Locate the cell with the specified text and output its [x, y] center coordinate. 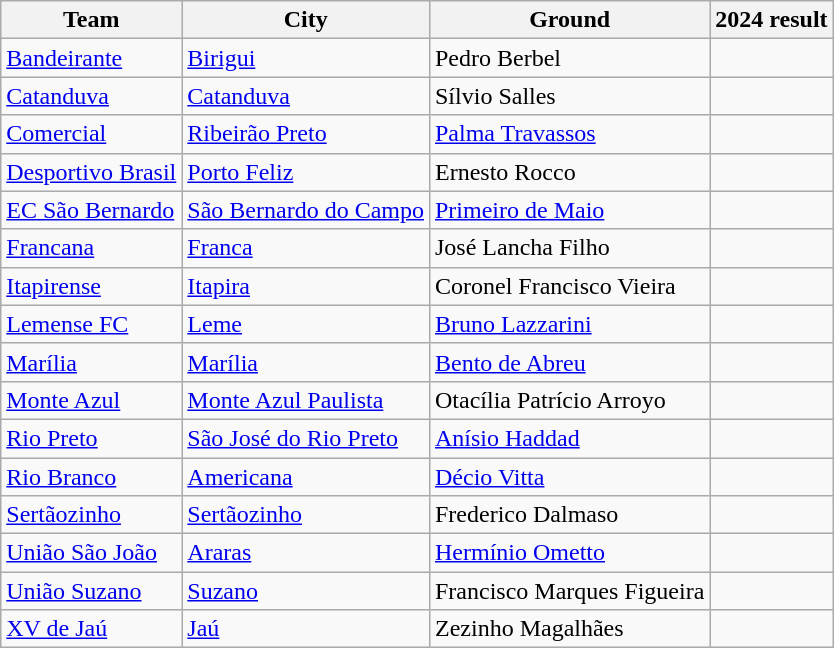
Ground [569, 20]
Monte Azul [92, 400]
Coronel Francisco Vieira [569, 286]
Sílvio Salles [569, 96]
Bento de Abreu [569, 362]
Bruno Lazzarini [569, 324]
Desportivo Brasil [92, 172]
Rio Preto [92, 438]
Bandeirante [92, 58]
Otacília Patrício Arroyo [569, 400]
Americana [306, 477]
Francana [92, 248]
Zezinho Magalhães [569, 629]
Leme [306, 324]
EC São Bernardo [92, 210]
Hermínio Ometto [569, 553]
Team [92, 20]
Birigui [306, 58]
Francisco Marques Figueira [569, 591]
Franca [306, 248]
Lemense FC [92, 324]
Ribeirão Preto [306, 134]
Anísio Haddad [569, 438]
2024 result [772, 20]
José Lancha Filho [569, 248]
Araras [306, 553]
São José do Rio Preto [306, 438]
City [306, 20]
Itapira [306, 286]
Primeiro de Maio [569, 210]
União São João [92, 553]
Rio Branco [92, 477]
Pedro Berbel [569, 58]
Itapirense [92, 286]
Monte Azul Paulista [306, 400]
São Bernardo do Campo [306, 210]
XV de Jaú [92, 629]
Décio Vitta [569, 477]
Palma Travassos [569, 134]
Frederico Dalmaso [569, 515]
Jaú [306, 629]
União Suzano [92, 591]
Ernesto Rocco [569, 172]
Suzano [306, 591]
Porto Feliz [306, 172]
Comercial [92, 134]
